Provide the (x, y) coordinate of the cell's center where the given text is located.  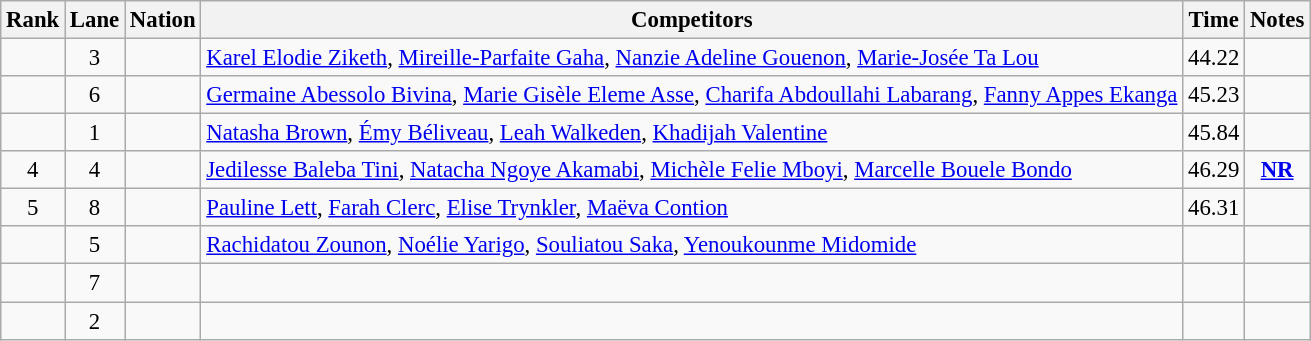
Jedilesse Baleba Tini, Natacha Ngoye Akamabi, Michèle Felie Mboyi, Marcelle Bouele Bondo (692, 170)
45.84 (1214, 133)
Rank (33, 20)
Natasha Brown, Émy Béliveau, Leah Walkeden, Khadijah Valentine (692, 133)
8 (95, 208)
Pauline Lett, Farah Clerc, Elise Trynkler, Maëva Contion (692, 208)
1 (95, 133)
2 (95, 321)
Rachidatou Zounon, Noélie Yarigo, Souliatou Saka, Yenoukounme Midomide (692, 245)
Notes (1278, 20)
46.29 (1214, 170)
45.23 (1214, 95)
Nation (163, 20)
Karel Elodie Ziketh, Mireille-Parfaite Gaha, Nanzie Adeline Gouenon, Marie-Josée Ta Lou (692, 58)
NR (1278, 170)
Time (1214, 20)
Competitors (692, 20)
44.22 (1214, 58)
Germaine Abessolo Bivina, Marie Gisèle Eleme Asse, Charifa Abdoullahi Labarang, Fanny Appes Ekanga (692, 95)
Lane (95, 20)
6 (95, 95)
7 (95, 283)
3 (95, 58)
46.31 (1214, 208)
